Provide the (X, Y) coordinate of the cell's center where the given text is located.  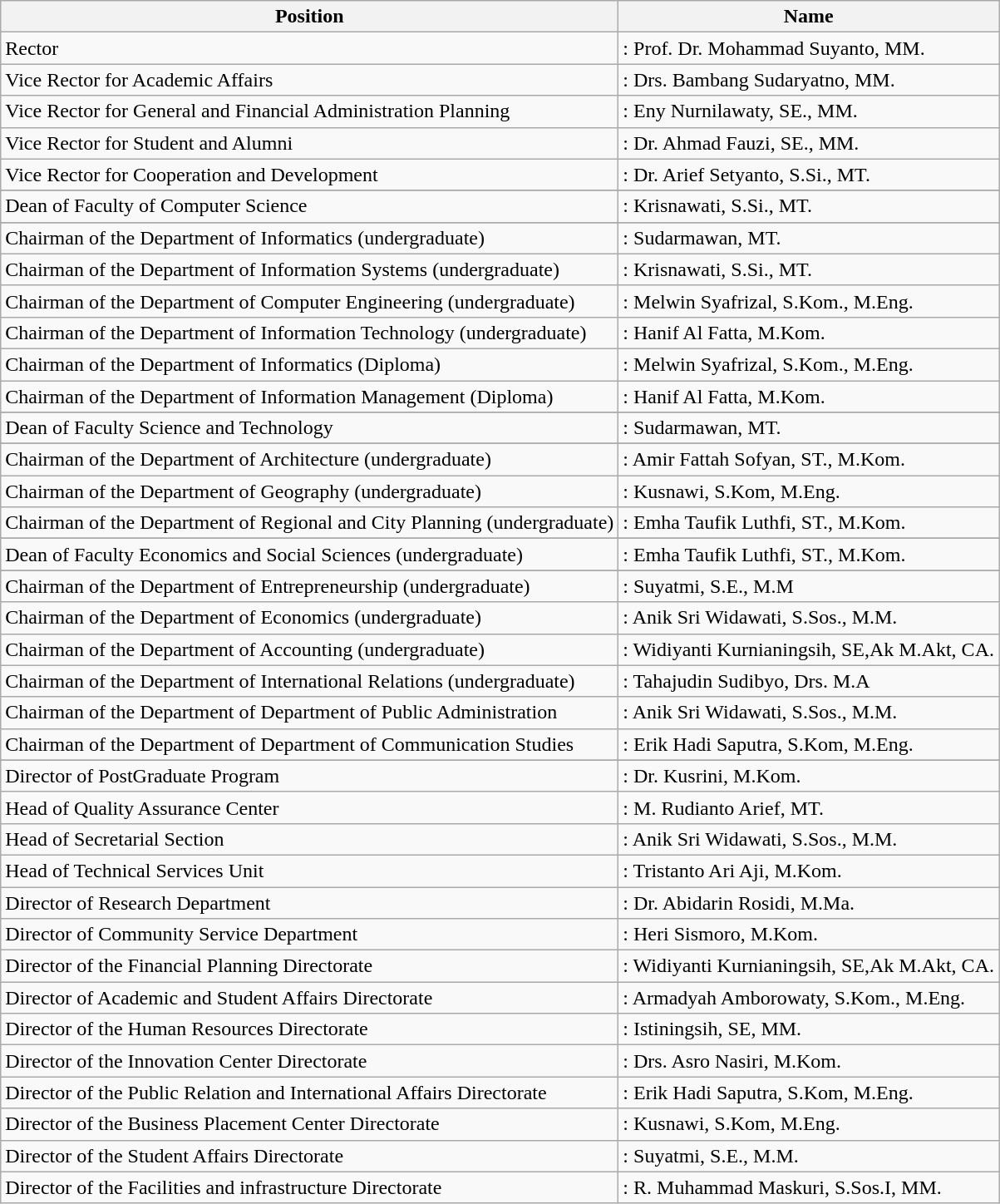
: Tristanto Ari Aji, M.Kom. (809, 871)
Chairman of the Department of Architecture (undergraduate) (309, 460)
Position (309, 17)
Head of Technical Services Unit (309, 871)
Chairman of the Department of Computer Engineering (undergraduate) (309, 301)
Chairman of the Department of Information Technology (undergraduate) (309, 333)
Chairman of the Department of Informatics (undergraduate) (309, 238)
: Heri Sismoro, M.Kom. (809, 935)
Rector (309, 48)
: M. Rudianto Arief, MT. (809, 807)
Chairman of the Department of Informatics (Diploma) (309, 364)
: Amir Fattah Sofyan, ST., M.Kom. (809, 460)
: Eny Nurnilawaty, SE., MM. (809, 111)
: R. Muhammad Maskuri, S.Sos.I, MM. (809, 1187)
Director of the Business Placement Center Directorate (309, 1124)
Director of the Human Resources Directorate (309, 1029)
Chairman of the Department of Department of Public Administration (309, 713)
: Istiningsih, SE, MM. (809, 1029)
Dean of Faculty Science and Technology (309, 428)
Chairman of the Department of International Relations (undergraduate) (309, 681)
: Drs. Bambang Sudaryatno, MM. (809, 80)
: Dr. Arief Setyanto, S.Si., MT. (809, 175)
: Drs. Asro Nasiri, M.Kom. (809, 1061)
: Dr. Kusrini, M.Kom. (809, 776)
Vice Rector for General and Financial Administration Planning (309, 111)
Director of the Innovation Center Directorate (309, 1061)
: Armadyah Amborowaty, S.Kom., M.Eng. (809, 998)
Chairman of the Department of Geography (undergraduate) (309, 491)
Name (809, 17)
: Suyatmi, S.E., M.M. (809, 1156)
Director of Academic and Student Affairs Directorate (309, 998)
Chairman of the Department of Entrepreneurship (undergraduate) (309, 586)
Head of Quality Assurance Center (309, 807)
Vice Rector for Cooperation and Development (309, 175)
Vice Rector for Student and Alumni (309, 143)
: Dr. Ahmad Fauzi, SE., MM. (809, 143)
Chairman of the Department of Department of Communication Studies (309, 744)
: Suyatmi, S.E., M.M (809, 586)
Director of the Facilities and infrastructure Directorate (309, 1187)
Director of Research Department (309, 902)
Chairman of the Department of Information Systems (undergraduate) (309, 269)
Director of Community Service Department (309, 935)
Director of the Student Affairs Directorate (309, 1156)
Dean of Faculty of Computer Science (309, 206)
Chairman of the Department of Regional and City Planning (undergraduate) (309, 523)
Chairman of the Department of Information Management (Diploma) (309, 397)
Vice Rector for Academic Affairs (309, 80)
Dean of Faculty Economics and Social Sciences (undergraduate) (309, 555)
Chairman of the Department of Economics (undergraduate) (309, 618)
: Prof. Dr. Mohammad Suyanto, MM. (809, 48)
Director of the Financial Planning Directorate (309, 966)
Director of the Public Relation and International Affairs Directorate (309, 1093)
Head of Secretarial Section (309, 839)
: Dr. Abidarin Rosidi, M.Ma. (809, 902)
: Tahajudin Sudibyo, Drs. M.A (809, 681)
Chairman of the Department of Accounting (undergraduate) (309, 649)
Director of PostGraduate Program (309, 776)
